Locate the cell with the specified text and output its (x, y) center coordinate. 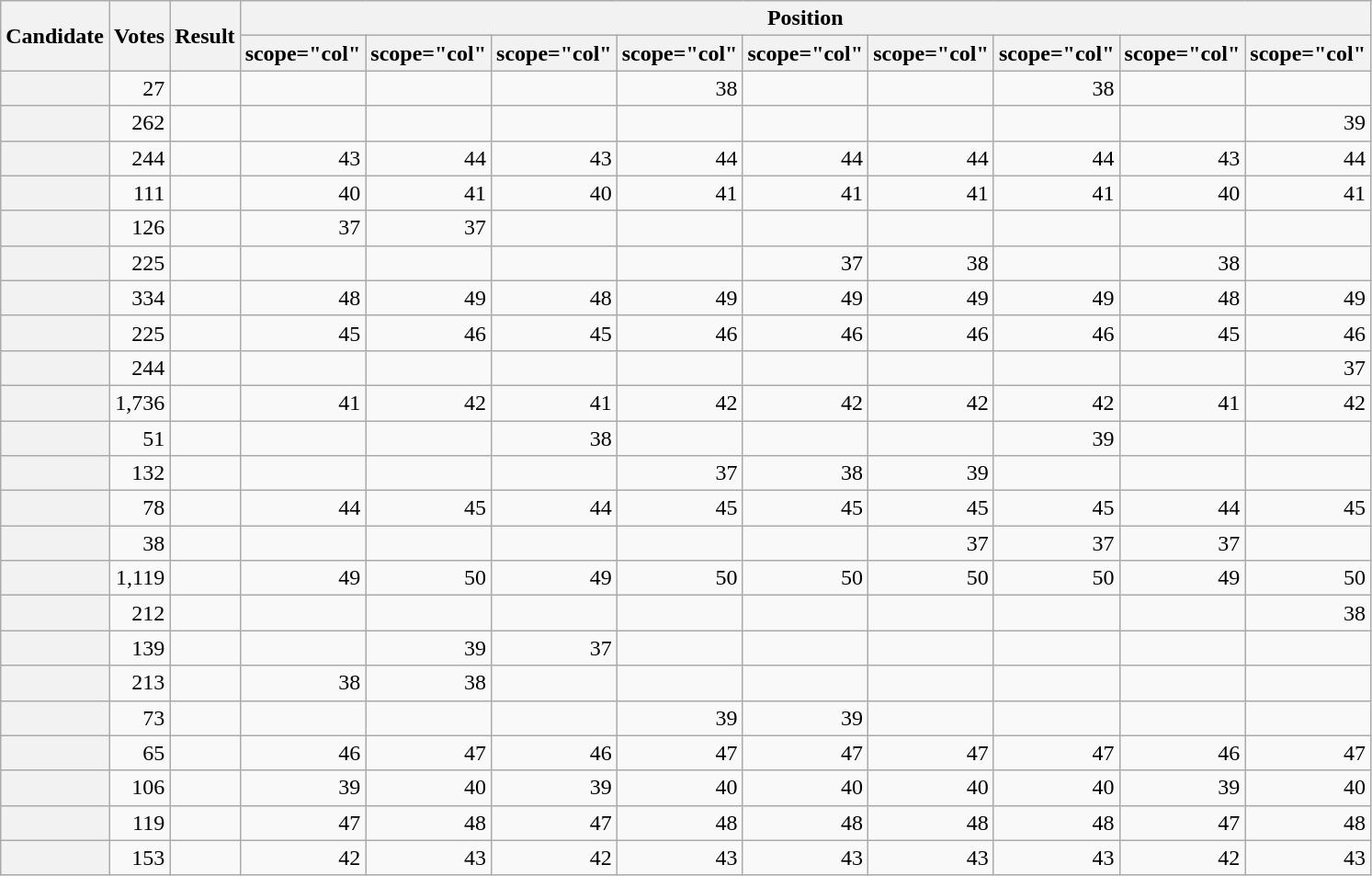
126 (139, 228)
334 (139, 298)
65 (139, 753)
212 (139, 613)
111 (139, 193)
213 (139, 683)
73 (139, 718)
Candidate (55, 36)
27 (139, 88)
Votes (139, 36)
119 (139, 823)
153 (139, 858)
51 (139, 438)
78 (139, 508)
Result (205, 36)
132 (139, 473)
106 (139, 788)
1,119 (139, 578)
262 (139, 123)
Position (805, 18)
139 (139, 648)
1,736 (139, 403)
